Provide the (x, y) coordinate of the cell's center where the given text is located.  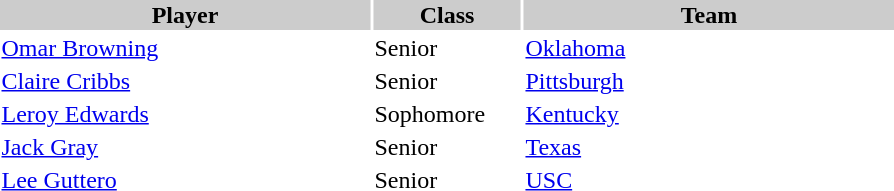
Team (709, 15)
Texas (709, 147)
Claire Cribbs (185, 81)
Oklahoma (709, 48)
Sophomore (447, 114)
Leroy Edwards (185, 114)
Pittsburgh (709, 81)
Kentucky (709, 114)
Class (447, 15)
Jack Gray (185, 147)
Player (185, 15)
Omar Browning (185, 48)
